Provide the (X, Y) coordinate of the cell's center where the given text is located.  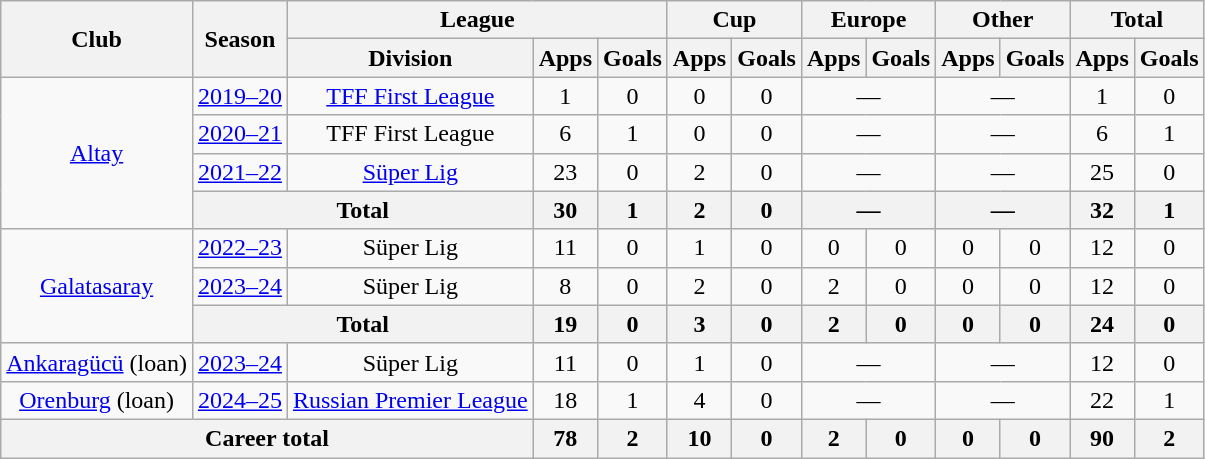
Ankaragücü (loan) (97, 362)
2019–20 (240, 96)
18 (565, 400)
Other (1003, 20)
30 (565, 210)
Galatasaray (97, 286)
Altay (97, 153)
23 (565, 172)
32 (1102, 210)
19 (565, 324)
8 (565, 286)
Orenburg (loan) (97, 400)
2024–25 (240, 400)
3 (699, 324)
Career total (267, 438)
Division (410, 58)
2020–21 (240, 134)
Club (97, 39)
2022–23 (240, 248)
10 (699, 438)
24 (1102, 324)
Season (240, 39)
4 (699, 400)
Europe (868, 20)
25 (1102, 172)
78 (565, 438)
Cup (734, 20)
Russian Premier League (410, 400)
2021–22 (240, 172)
22 (1102, 400)
League (477, 20)
90 (1102, 438)
